Scan for the cell matching the given text and deliver its [x, y] coordinate at center. 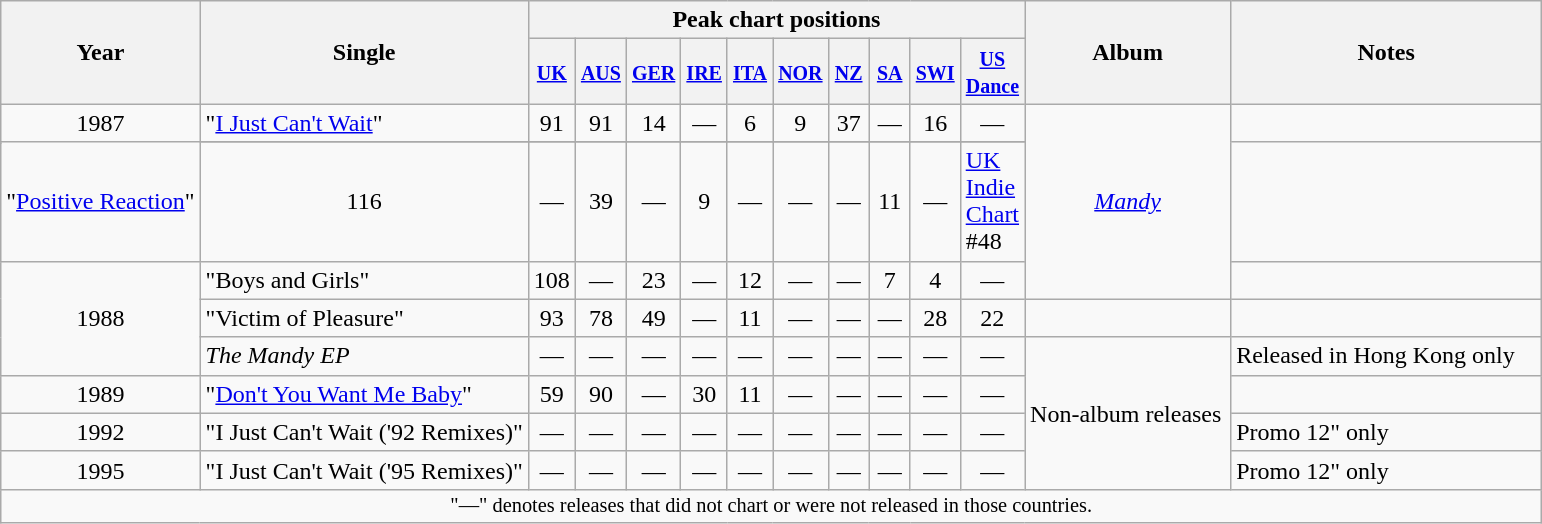
59 [552, 394]
14 [653, 123]
Peak chart positions [776, 20]
"Don't You Want Me Baby" [364, 394]
1987 [100, 123]
UK Indie Chart #48 [992, 202]
Album [1128, 52]
"Positive Reaction" [100, 202]
1992 [100, 432]
"—" denotes releases that did not chart or were not released in those countries. [772, 506]
78 [600, 318]
IRE [704, 72]
Mandy [1128, 202]
GER [653, 72]
108 [552, 280]
39 [600, 202]
"I Just Can't Wait ('95 Remixes)" [364, 470]
SA [890, 72]
"Victim of Pleasure" [364, 318]
93 [552, 318]
37 [848, 123]
Non-album releases [1128, 413]
49 [653, 318]
SWI [935, 72]
The Mandy EP [364, 356]
ITA [750, 72]
NZ [848, 72]
"Boys and Girls" [364, 280]
23 [653, 280]
Year [100, 52]
90 [600, 394]
16 [935, 123]
7 [890, 280]
AUS [600, 72]
Released in Hong Kong only [1386, 356]
4 [935, 280]
1989 [100, 394]
Single [364, 52]
30 [704, 394]
NOR [801, 72]
Notes [1386, 52]
116 [364, 202]
6 [750, 123]
UK [552, 72]
"I Just Can't Wait" [364, 123]
1988 [100, 318]
28 [935, 318]
12 [750, 280]
22 [992, 318]
USDance [992, 72]
"I Just Can't Wait ('92 Remixes)" [364, 432]
1995 [100, 470]
